Pinpoint the cell where the given text exists, returning its [X, Y] midpoint coordinate. 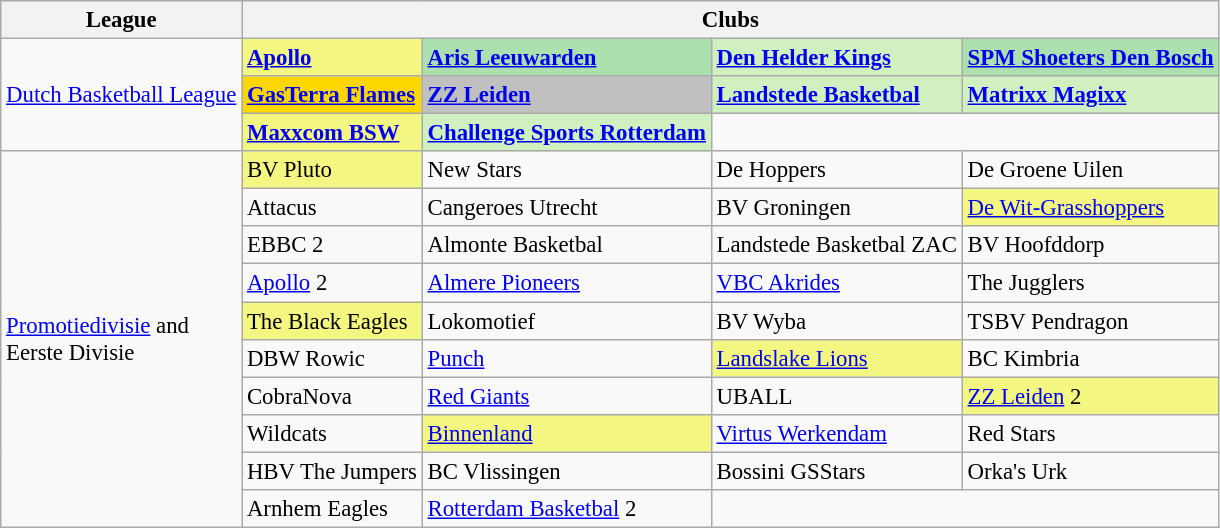
Aris Leeuwarden [566, 58]
Almonte Basketbal [566, 245]
DBW Rowic [332, 358]
UBALL [836, 396]
BV Groningen [836, 208]
BC Kimbria [1090, 358]
GasTerra Flames [332, 95]
Binnenland [566, 433]
Maxxcom BSW [332, 133]
BV Hoofddorp [1090, 245]
Punch [566, 358]
Virtus Werkendam [836, 433]
TSBV Pendragon [1090, 321]
Lokomotief [566, 321]
De Hoppers [836, 170]
HBV The Jumpers [332, 471]
Landslake Lions [836, 358]
Promotiedivisie and Eerste Divisie [122, 339]
Orka's Urk [1090, 471]
SPM Shoeters Den Bosch [1090, 58]
Cangeroes Utrecht [566, 208]
New Stars [566, 170]
Red Giants [566, 396]
EBBC 2 [332, 245]
Almere Pioneers [566, 283]
ZZ Leiden 2 [1090, 396]
ZZ Leiden [566, 95]
De Groene Uilen [1090, 170]
Bossini GSStars [836, 471]
Clubs [730, 20]
The Jugglers [1090, 283]
BV Pluto [332, 170]
CobraNova [332, 396]
VBC Akrides [836, 283]
BC Vlissingen [566, 471]
Red Stars [1090, 433]
Apollo 2 [332, 283]
Attacus [332, 208]
Arnhem Eagles [332, 509]
Landstede Basketbal ZAC [836, 245]
Landstede Basketbal [836, 95]
Matrixx Magixx [1090, 95]
The Black Eagles [332, 321]
Wildcats [332, 433]
League [122, 20]
Rotterdam Basketbal 2 [566, 509]
Challenge Sports Rotterdam [566, 133]
De Wit-Grasshoppers [1090, 208]
Apollo [332, 58]
Dutch Basketball League [122, 96]
BV Wyba [836, 321]
Den Helder Kings [836, 58]
